Extract the (X, Y) coordinate from the center of the cell holding the provided text.  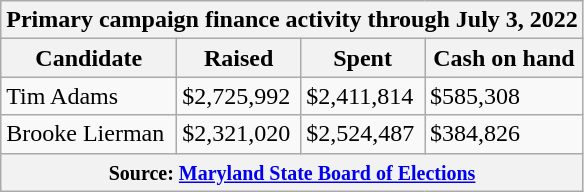
Primary campaign finance activity through July 3, 2022 (292, 20)
$2,321,020 (239, 134)
$2,411,814 (363, 96)
$585,308 (504, 96)
Candidate (89, 58)
Source: Maryland State Board of Elections (292, 172)
$384,826 (504, 134)
$2,524,487 (363, 134)
Tim Adams (89, 96)
Cash on hand (504, 58)
Raised (239, 58)
$2,725,992 (239, 96)
Brooke Lierman (89, 134)
Spent (363, 58)
